Search for the cell housing the specified text and yield its [X, Y] center coordinate. 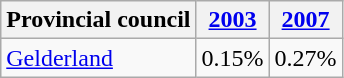
2007 [306, 20]
0.15% [232, 58]
0.27% [306, 58]
2003 [232, 20]
Gelderland [98, 58]
Provincial council [98, 20]
